Find where the given text appears and provide that cell's center as [x, y] coordinate. 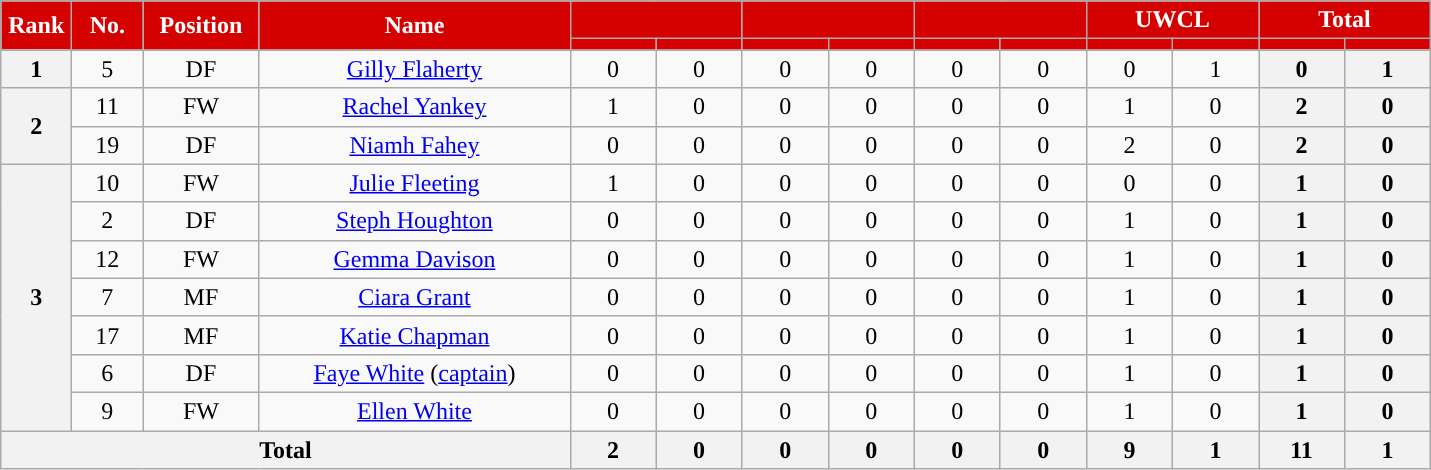
12 [108, 259]
10 [108, 183]
Faye White (captain) [414, 373]
17 [108, 335]
UWCL [1172, 20]
Rachel Yankey [414, 107]
7 [108, 297]
Julie Fleeting [414, 183]
19 [108, 145]
3 [36, 297]
5 [108, 69]
Name [414, 26]
No. [108, 26]
Steph Houghton [414, 221]
Gemma Davison [414, 259]
Katie Chapman [414, 335]
Ellen White [414, 411]
Rank [36, 26]
Ciara Grant [414, 297]
Niamh Fahey [414, 145]
Position [201, 26]
6 [108, 373]
Gilly Flaherty [414, 69]
